Locate the cell with the specified text and output its [x, y] center coordinate. 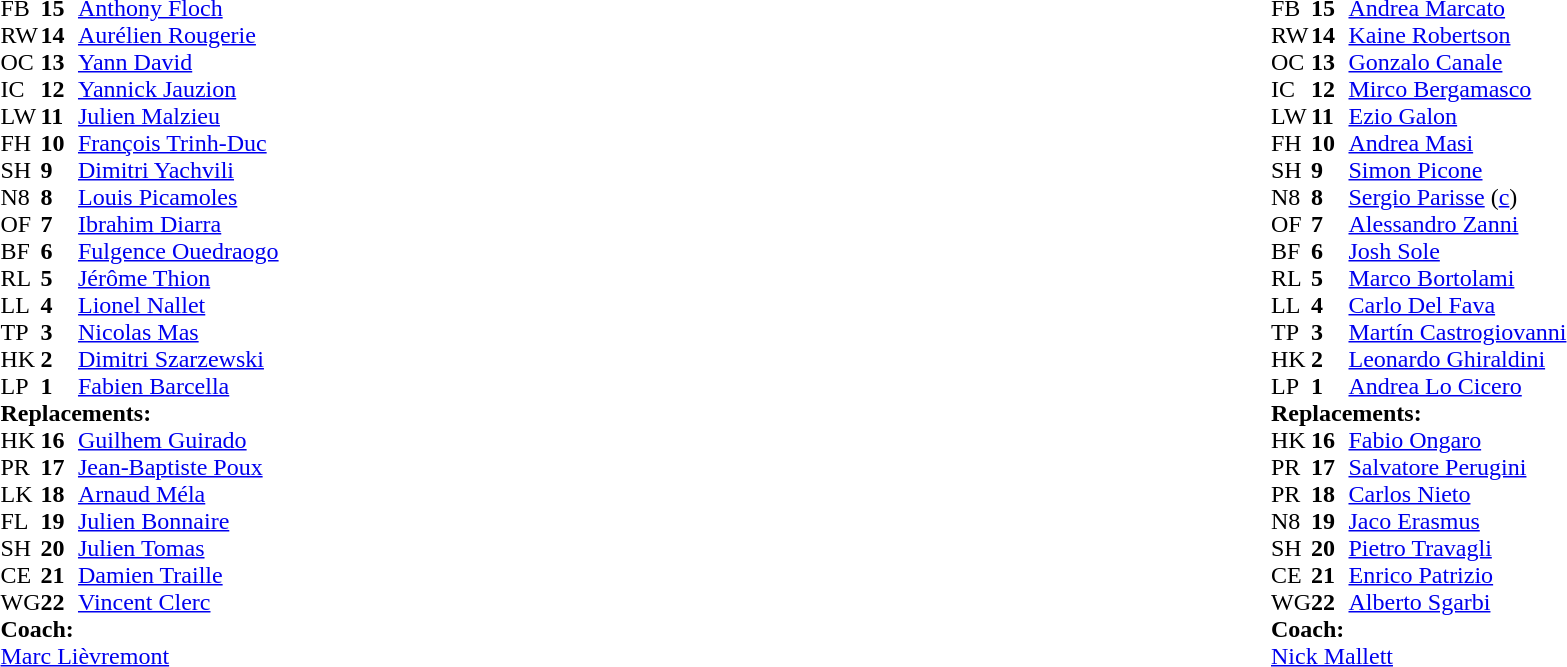
Pietro Travagli [1457, 548]
Josh Sole [1457, 252]
Sergio Parisse (c) [1457, 198]
Damien Traille [178, 576]
Enrico Patrizio [1457, 576]
Martín Castrogiovanni [1457, 332]
Jérôme Thion [178, 278]
Julien Tomas [178, 548]
Yannick Jauzion [178, 90]
Kaine Robertson [1457, 36]
Ezio Galon [1457, 116]
Lionel Nallet [178, 306]
Mirco Bergamasco [1457, 90]
Vincent Clerc [178, 602]
Ibrahim Diarra [178, 224]
Fabio Ongaro [1457, 440]
Fabien Barcella [178, 386]
Leonardo Ghiraldini [1457, 360]
Jean-Baptiste Poux [178, 468]
LK [20, 494]
Gonzalo Canale [1457, 62]
Simon Picone [1457, 170]
Guilhem Guirado [178, 440]
Aurélien Rougerie [178, 36]
FL [20, 522]
Andrea Masi [1457, 144]
Carlo Del Fava [1457, 306]
Julien Bonnaire [178, 522]
Andrea Lo Cicero [1457, 386]
Fulgence Ouedraogo [178, 252]
Alberto Sgarbi [1457, 602]
Yann David [178, 62]
Marco Bortolami [1457, 278]
Jaco Erasmus [1457, 522]
Arnaud Méla [178, 494]
Dimitri Szarzewski [178, 360]
Carlos Nieto [1457, 494]
Alessandro Zanni [1457, 224]
Julien Malzieu [178, 116]
François Trinh-Duc [178, 144]
Nicolas Mas [178, 332]
Dimitri Yachvili [178, 170]
Salvatore Perugini [1457, 468]
Louis Picamoles [178, 198]
